Output the [x, y] coordinate of the center of the cell containing the given text.  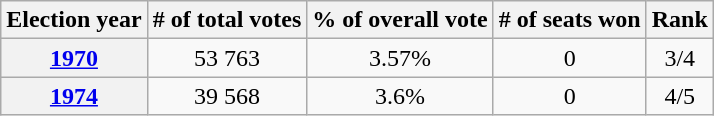
Rank [680, 20]
39 568 [227, 96]
# of total votes [227, 20]
1970 [74, 58]
3/4 [680, 58]
# of seats won [570, 20]
4/5 [680, 96]
Election year [74, 20]
53 763 [227, 58]
% of overall vote [400, 20]
3.6% [400, 96]
3.57% [400, 58]
1974 [74, 96]
